Locate the cell with the specified text and output its (X, Y) center coordinate. 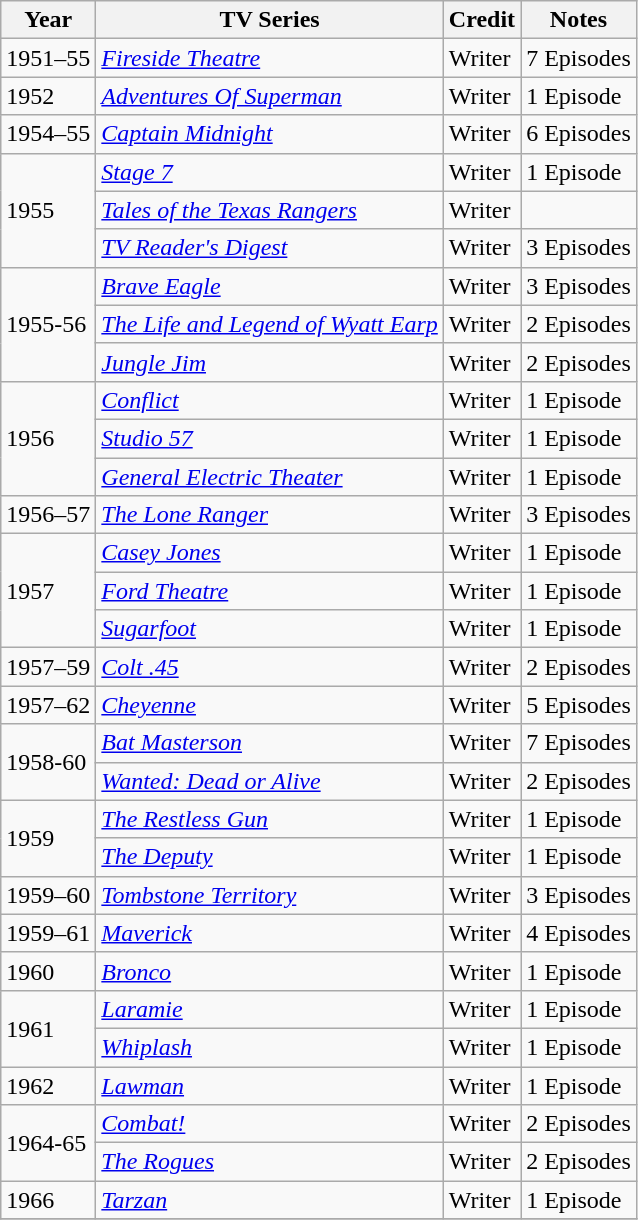
Lawman (270, 1085)
Fireside Theatre (270, 58)
Stage 7 (270, 172)
TV Series (270, 20)
Wanted: Dead or Alive (270, 781)
Credit (482, 20)
Year (48, 20)
4 Episodes (579, 933)
1957–59 (48, 667)
Captain Midnight (270, 134)
Maverick (270, 933)
Sugarfoot (270, 629)
1954–55 (48, 134)
5 Episodes (579, 705)
Colt .45 (270, 667)
1957 (48, 591)
1959–61 (48, 933)
1961 (48, 1028)
Tombstone Territory (270, 895)
Adventures Of Superman (270, 96)
Whiplash (270, 1047)
The Deputy (270, 857)
Conflict (270, 400)
Laramie (270, 1009)
1962 (48, 1085)
1959 (48, 838)
General Electric Theater (270, 477)
1952 (48, 96)
TV Reader's Digest (270, 248)
The Lone Ranger (270, 515)
1955-56 (48, 324)
1951–55 (48, 58)
1957–62 (48, 705)
Cheyenne (270, 705)
Combat! (270, 1124)
The Restless Gun (270, 819)
1958-60 (48, 762)
Brave Eagle (270, 286)
1964-65 (48, 1143)
1959–60 (48, 895)
Studio 57 (270, 438)
Bronco (270, 971)
The Rogues (270, 1162)
1955 (48, 210)
1956 (48, 438)
Jungle Jim (270, 362)
6 Episodes (579, 134)
Tales of the Texas Rangers (270, 210)
1956–57 (48, 515)
1960 (48, 971)
Ford Theatre (270, 591)
Notes (579, 20)
Bat Masterson (270, 743)
1966 (48, 1200)
The Life and Legend of Wyatt Earp (270, 324)
Tarzan (270, 1200)
Casey Jones (270, 553)
